Search for the cell housing the specified text and yield its (X, Y) center coordinate. 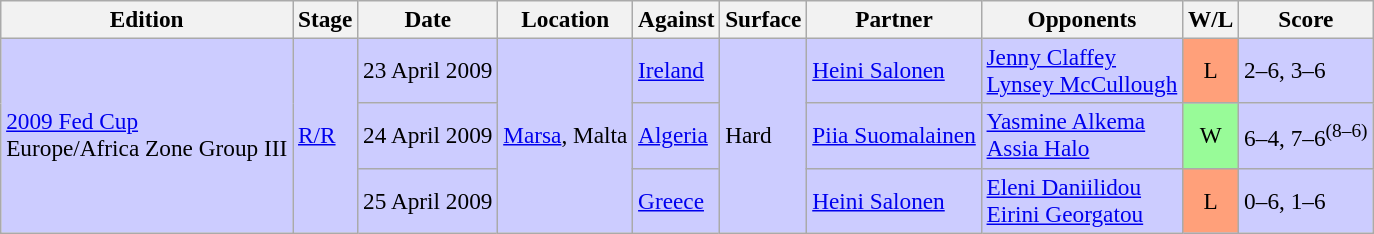
Date (428, 19)
6–4, 7–6(8–6) (1306, 136)
Eleni Daniilidou Eirini Georgatou (1082, 200)
Score (1306, 19)
Ireland (676, 70)
Against (676, 19)
Yasmine Alkema Assia Halo (1082, 136)
Algeria (676, 136)
W (1211, 136)
Edition (147, 19)
Jenny Claffey Lynsey McCullough (1082, 70)
Opponents (1082, 19)
Piia Suomalainen (894, 136)
Stage (326, 19)
W/L (1211, 19)
Marsa, Malta (566, 135)
Partner (894, 19)
0–6, 1–6 (1306, 200)
2009 Fed Cup Europe/Africa Zone Group III (147, 135)
Greece (676, 200)
Location (566, 19)
23 April 2009 (428, 70)
Surface (764, 19)
R/R (326, 135)
2–6, 3–6 (1306, 70)
Hard (764, 135)
24 April 2009 (428, 136)
25 April 2009 (428, 200)
